For the text-containing cell, return its midpoint in [X, Y] coordinate format. 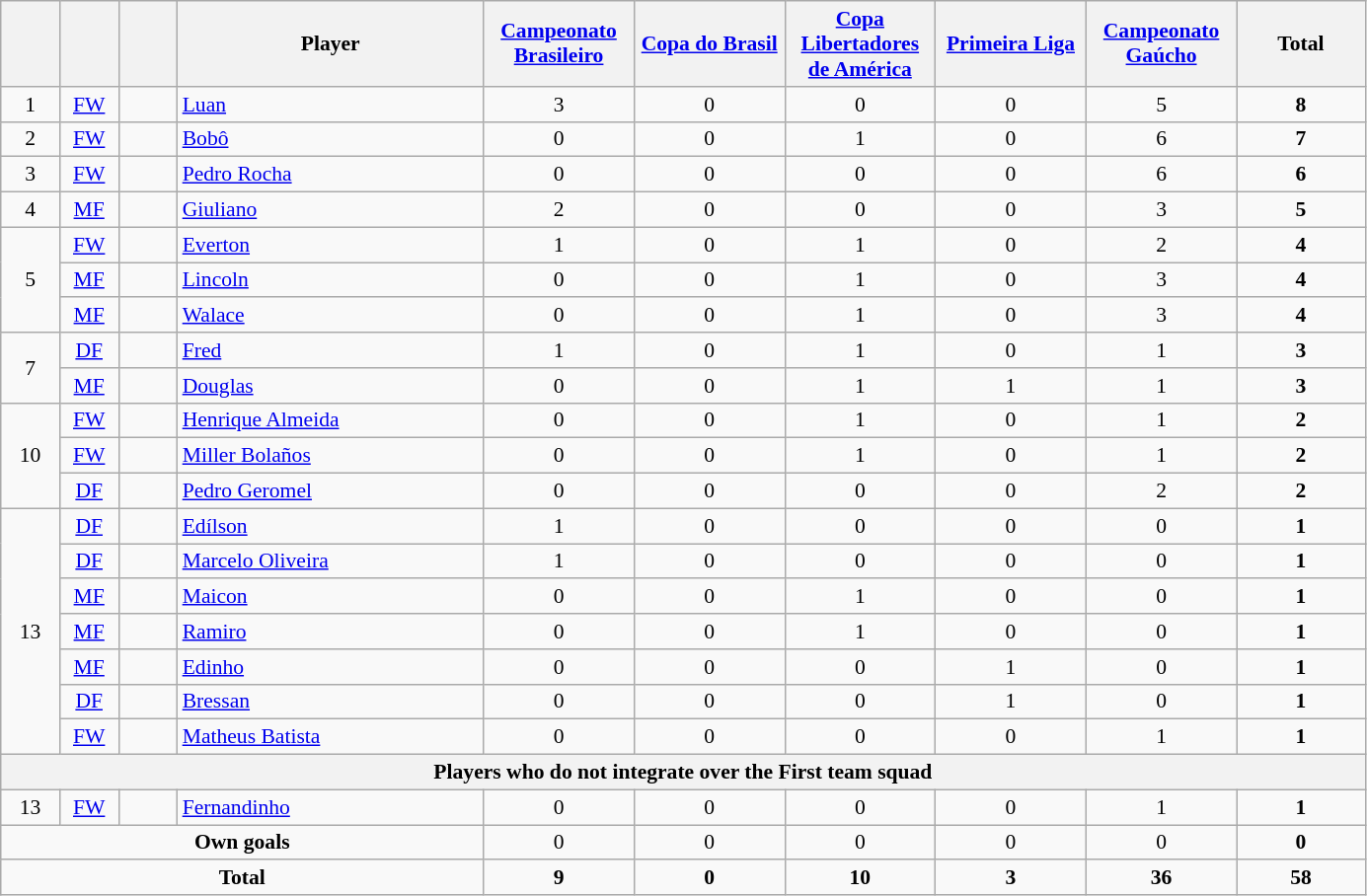
Bressan [331, 702]
Fred [331, 350]
Own goals [243, 843]
Pedro Geromel [331, 491]
Edílson [331, 526]
Copa Libertadores de América [861, 43]
Luan [331, 105]
Primeira Liga [1011, 43]
Fernandinho [331, 807]
36 [1161, 878]
Walace [331, 316]
Miller Bolaños [331, 456]
Copa do Brasil [709, 43]
8 [1301, 105]
Bobô [331, 139]
Maicon [331, 597]
Douglas [331, 386]
Everton [331, 245]
Marcelo Oliveira [331, 561]
58 [1301, 878]
Lincoln [331, 280]
Players who do not integrate over the First team squad [683, 773]
Edinho [331, 667]
9 [559, 878]
Giuliano [331, 210]
Ramiro [331, 632]
Henrique Almeida [331, 420]
Pedro Rocha [331, 175]
Campeonato Gaúcho [1161, 43]
Matheus Batista [331, 737]
Player [331, 43]
Campeonato Brasileiro [559, 43]
